Scan for the cell matching the given text and deliver its [X, Y] coordinate at center. 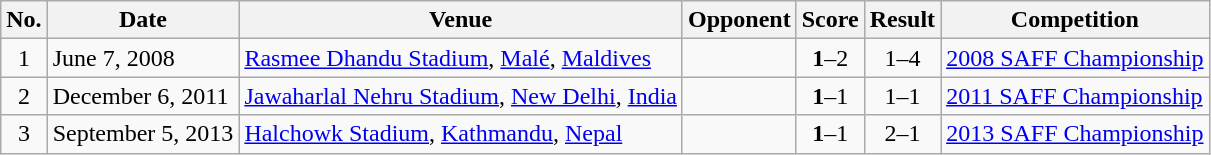
Competition [1075, 20]
2008 SAFF Championship [1075, 58]
September 5, 2013 [143, 134]
2 [24, 96]
1–2 [830, 58]
Result [902, 20]
No. [24, 20]
Opponent [739, 20]
2–1 [902, 134]
3 [24, 134]
Halchowk Stadium, Kathmandu, Nepal [461, 134]
December 6, 2011 [143, 96]
Rasmee Dhandu Stadium, Malé, Maldives [461, 58]
2013 SAFF Championship [1075, 134]
Date [143, 20]
1 [24, 58]
June 7, 2008 [143, 58]
2011 SAFF Championship [1075, 96]
Score [830, 20]
1–4 [902, 58]
Jawaharlal Nehru Stadium, New Delhi, India [461, 96]
Venue [461, 20]
